Capture the cell that displays the provided text and extract its (x, y) central coordinate. 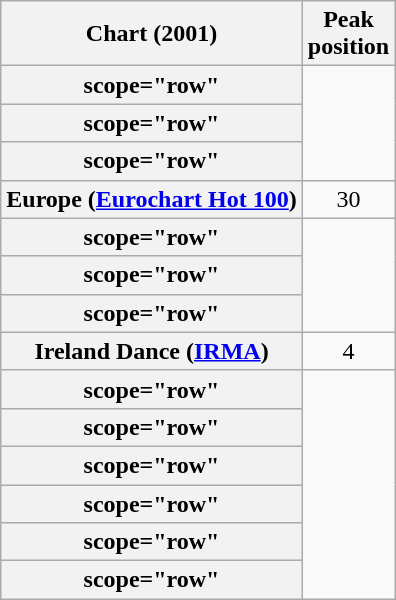
Ireland Dance (IRMA) (152, 351)
Peakposition (348, 34)
Europe (Eurochart Hot 100) (152, 199)
4 (348, 351)
Chart (2001) (152, 34)
30 (348, 199)
